Return (x, y) of the center of cell containing provided text 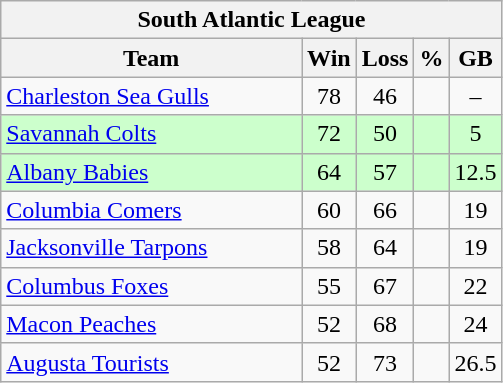
Macon Peaches (152, 324)
68 (385, 324)
GB (476, 58)
Augusta Tourists (152, 362)
78 (330, 96)
46 (385, 96)
Albany Babies (152, 172)
55 (330, 286)
Savannah Colts (152, 134)
– (476, 96)
% (432, 58)
50 (385, 134)
24 (476, 324)
67 (385, 286)
72 (330, 134)
12.5 (476, 172)
Columbus Foxes (152, 286)
58 (330, 248)
60 (330, 210)
57 (385, 172)
22 (476, 286)
Columbia Comers (152, 210)
5 (476, 134)
Loss (385, 58)
73 (385, 362)
Team (152, 58)
Jacksonville Tarpons (152, 248)
66 (385, 210)
Charleston Sea Gulls (152, 96)
Win (330, 58)
South Atlantic League (252, 20)
26.5 (476, 362)
